Return the [X, Y] coordinate for the center point of the cell that contains the specified text.  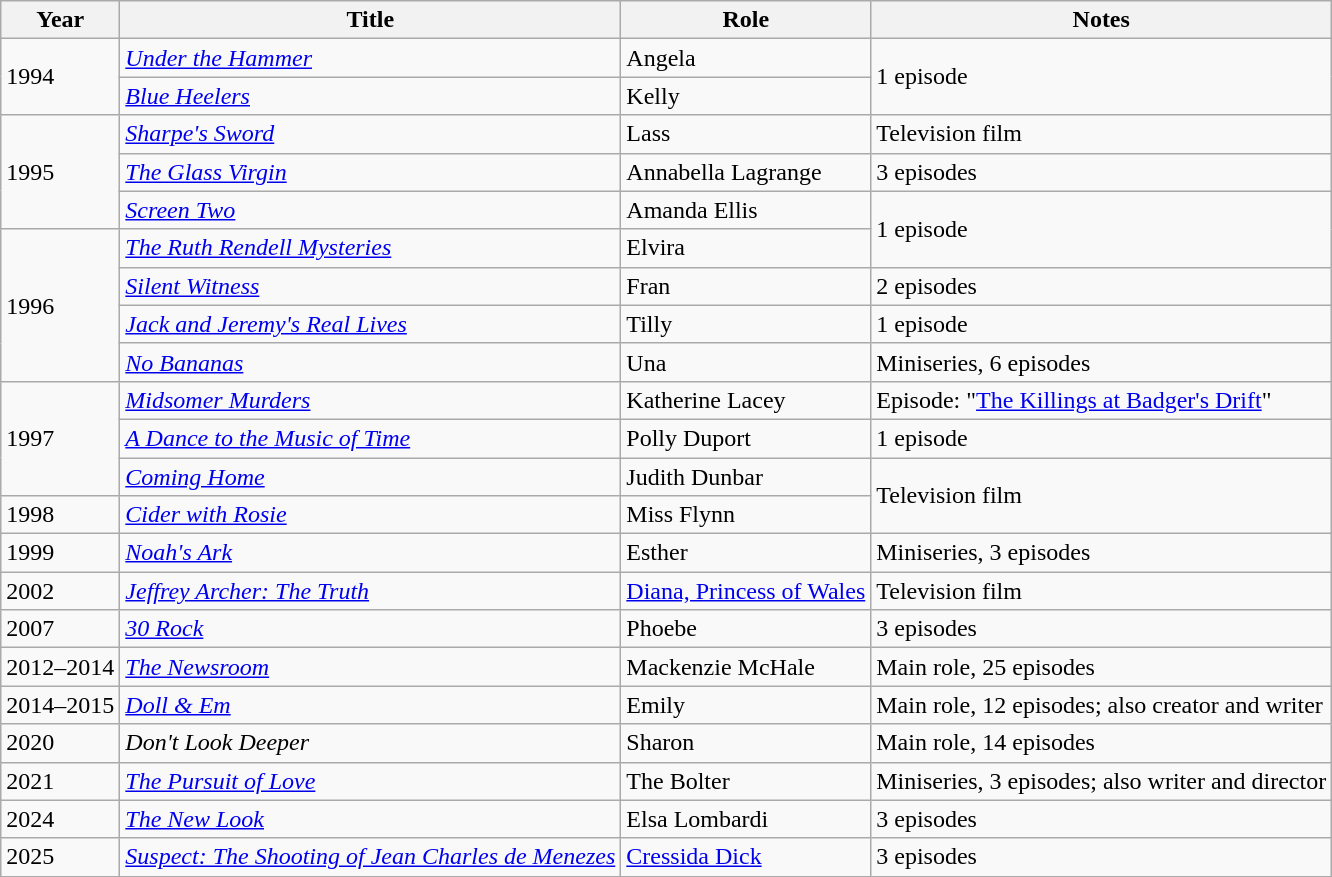
Jeffrey Archer: The Truth [370, 591]
Main role, 25 episodes [1102, 667]
Episode: "The Killings at Badger's Drift" [1102, 400]
Coming Home [370, 477]
The Glass Virgin [370, 172]
2007 [60, 629]
Miniseries, 3 episodes; also writer and director [1102, 781]
Emily [746, 705]
Main role, 12 episodes; also creator and writer [1102, 705]
1999 [60, 553]
2021 [60, 781]
Elsa Lombardi [746, 819]
Fran [746, 286]
Title [370, 20]
Elvira [746, 248]
Judith Dunbar [746, 477]
Notes [1102, 20]
Blue Heelers [370, 96]
Diana, Princess of Wales [746, 591]
Sharpe's Sword [370, 134]
Tilly [746, 324]
Sharon [746, 743]
Noah's Ark [370, 553]
Under the Hammer [370, 58]
Main role, 14 episodes [1102, 743]
2014–2015 [60, 705]
2002 [60, 591]
Katherine Lacey [746, 400]
Role [746, 20]
No Bananas [370, 362]
Miniseries, 3 episodes [1102, 553]
The Bolter [746, 781]
Don't Look Deeper [370, 743]
Midsomer Murders [370, 400]
Miss Flynn [746, 515]
Amanda Ellis [746, 210]
2025 [60, 857]
Cider with Rosie [370, 515]
Esther [746, 553]
Una [746, 362]
Miniseries, 6 episodes [1102, 362]
The New Look [370, 819]
Annabella Lagrange [746, 172]
Mackenzie McHale [746, 667]
2024 [60, 819]
Angela [746, 58]
The Newsroom [370, 667]
Silent Witness [370, 286]
Doll & Em [370, 705]
2020 [60, 743]
30 Rock [370, 629]
1996 [60, 305]
Screen Two [370, 210]
1994 [60, 77]
A Dance to the Music of Time [370, 438]
The Pursuit of Love [370, 781]
2 episodes [1102, 286]
Cressida Dick [746, 857]
Polly Duport [746, 438]
The Ruth Rendell Mysteries [370, 248]
1997 [60, 438]
2012–2014 [60, 667]
Kelly [746, 96]
Jack and Jeremy's Real Lives [370, 324]
Suspect: The Shooting of Jean Charles de Menezes [370, 857]
1995 [60, 172]
1998 [60, 515]
Year [60, 20]
Phoebe [746, 629]
Lass [746, 134]
